Detect which cell encompasses the target text, then output its (x, y) center coordinate. 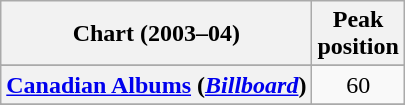
Peakposition (358, 34)
Chart (2003–04) (156, 34)
Canadian Albums (Billboard) (156, 85)
60 (358, 85)
